Extract the [X, Y] coordinate from the center of the cell holding the provided text.  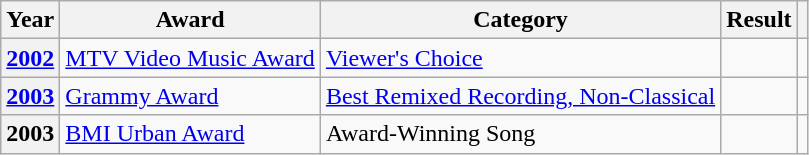
Best Remixed Recording, Non-Classical [520, 96]
BMI Urban Award [190, 134]
Category [520, 20]
Viewer's Choice [520, 58]
Result [759, 20]
Year [30, 20]
Award [190, 20]
Award-Winning Song [520, 134]
2002 [30, 58]
Grammy Award [190, 96]
MTV Video Music Award [190, 58]
